Scan for the cell matching the given text and deliver its [X, Y] coordinate at center. 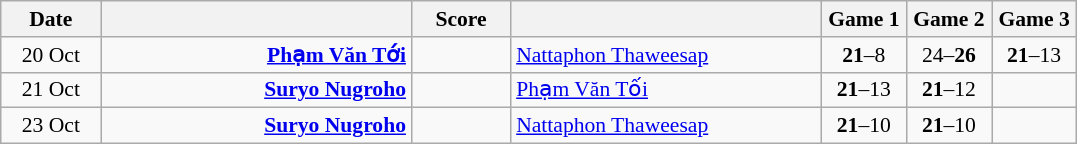
Date [51, 19]
23 Oct [51, 126]
Phạm Văn Tới [256, 55]
21–8 [864, 55]
Phạm Văn Tối [666, 90]
21 Oct [51, 90]
21–12 [948, 90]
Score [461, 19]
20 Oct [51, 55]
24–26 [948, 55]
Game 1 [864, 19]
Game 3 [1034, 19]
Game 2 [948, 19]
